Determine the [X, Y] coordinate at the center of the cell enclosing the given text.  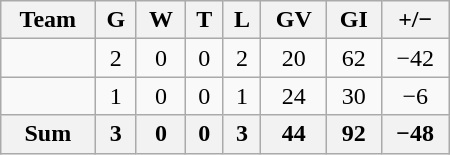
+/− [415, 20]
GI [354, 20]
20 [294, 58]
W [160, 20]
T [204, 20]
Sum [48, 134]
24 [294, 96]
L [242, 20]
G [116, 20]
−48 [415, 134]
Team [48, 20]
−42 [415, 58]
GV [294, 20]
−6 [415, 96]
30 [354, 96]
44 [294, 134]
92 [354, 134]
62 [354, 58]
